Provide the [X, Y] coordinate of the cell's center where the given text is located.  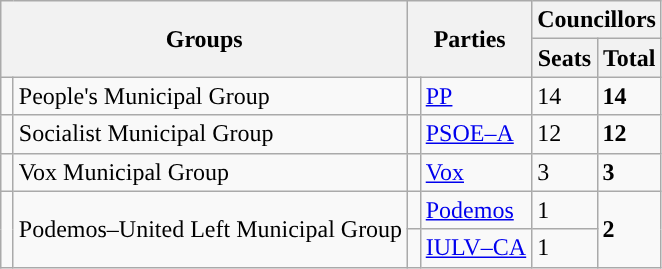
PSOE–A [476, 134]
Podemos [476, 210]
Vox Municipal Group [210, 172]
Vox [476, 172]
Podemos–United Left Municipal Group [210, 229]
Councillors [597, 20]
People's Municipal Group [210, 96]
Socialist Municipal Group [210, 134]
2 [629, 229]
IULV–CA [476, 248]
Groups [204, 39]
Total [629, 58]
PP [476, 96]
Parties [470, 39]
Seats [564, 58]
